Detect which cell encompasses the target text, then output its [x, y] center coordinate. 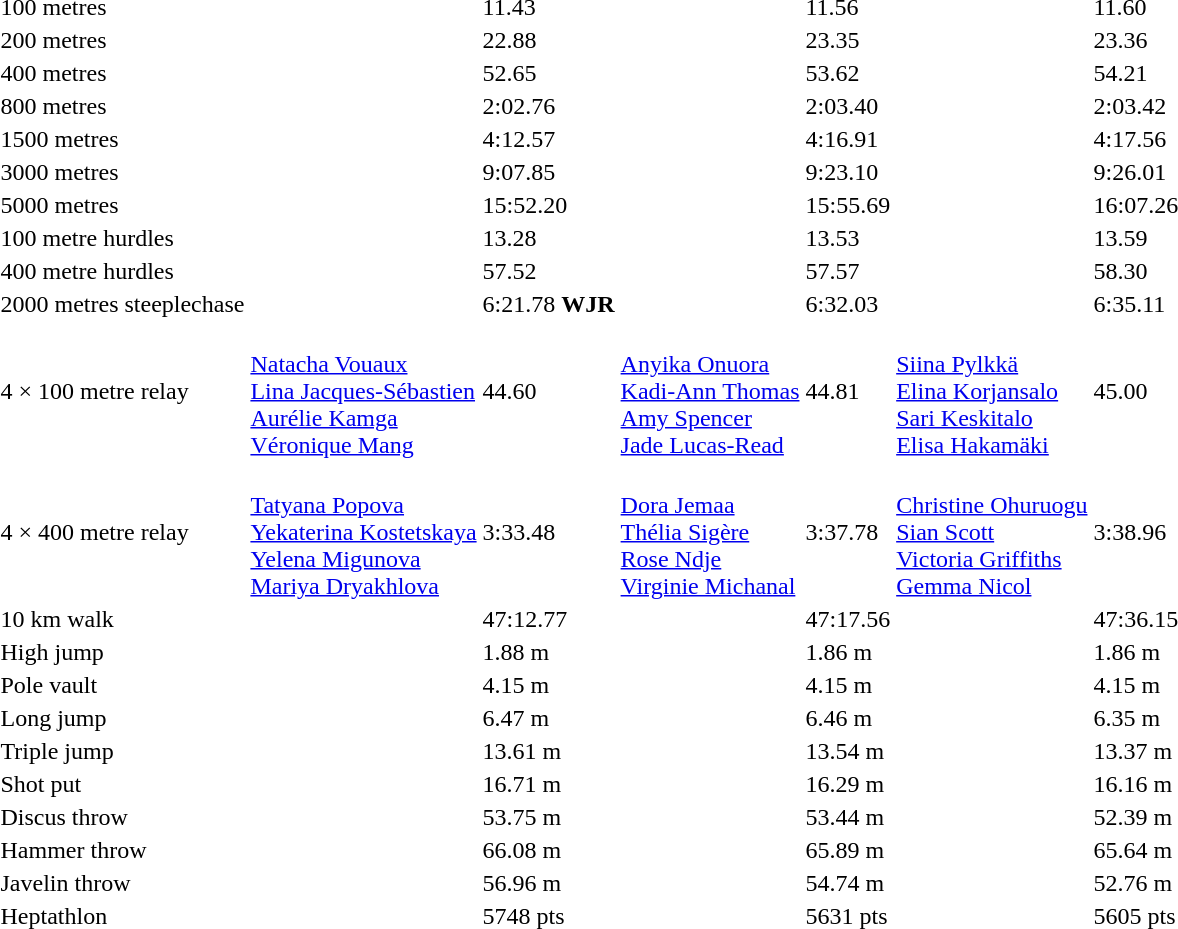
6:32.03 [848, 304]
Tatyana PopovaYekaterina KostetskayaYelena MigunovaMariya Dryakhlova [364, 532]
15:55.69 [848, 205]
53.62 [848, 73]
4:16.91 [848, 139]
65.89 m [848, 850]
16.29 m [848, 784]
9:23.10 [848, 172]
6:21.78 WJR [548, 304]
47:17.56 [848, 619]
Siina PylkkäElina KorjansaloSari KeskitaloElisa Hakamäki [992, 391]
44.81 [848, 391]
66.08 m [548, 850]
Christine OhuruoguSian ScottVictoria GriffithsGemma Nicol [992, 532]
44.60 [548, 391]
57.52 [548, 271]
52.65 [548, 73]
23.35 [848, 40]
2:02.76 [548, 106]
1.86 m [848, 652]
3:37.78 [848, 532]
54.74 m [848, 883]
15:52.20 [548, 205]
4:12.57 [548, 139]
1.88 m [548, 652]
53.75 m [548, 817]
9:07.85 [548, 172]
6.47 m [548, 718]
13.54 m [848, 751]
Natacha VouauxLina Jacques-SébastienAurélie KamgaVéronique Mang [364, 391]
Anyika OnuoraKadi-Ann ThomasAmy SpencerJade Lucas-Read [710, 391]
56.96 m [548, 883]
13.28 [548, 238]
47:12.77 [548, 619]
13.61 m [548, 751]
57.57 [848, 271]
22.88 [548, 40]
2:03.40 [848, 106]
6.46 m [848, 718]
53.44 m [848, 817]
13.53 [848, 238]
3:33.48 [548, 532]
16.71 m [548, 784]
Dora JemaaThélia SigèreRose NdjeVirginie Michanal [710, 532]
